Determine the (x, y) coordinate at the center of the cell enclosing the given text.  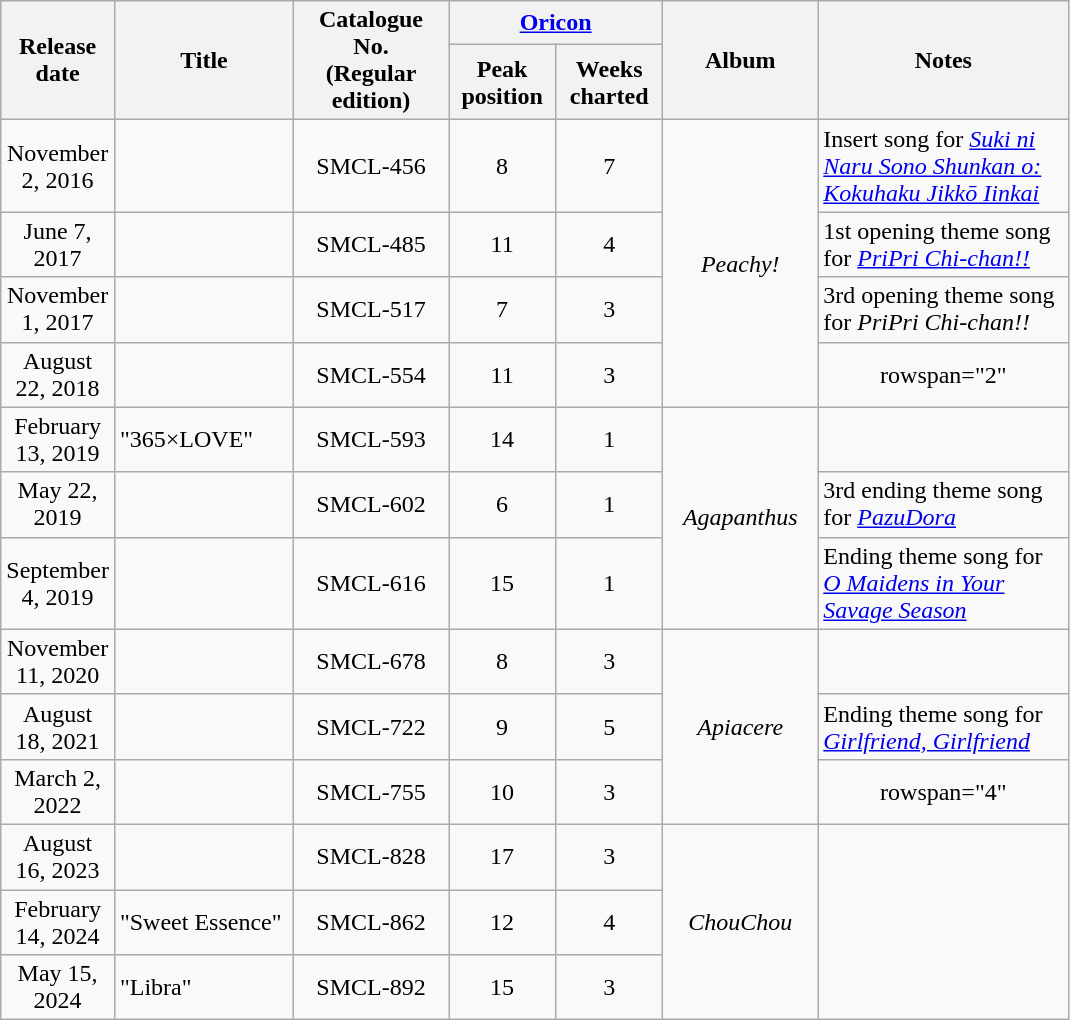
14 (502, 440)
Oricon (556, 23)
August 16, 2023 (58, 856)
June 7, 2017 (58, 244)
Peachy! (740, 264)
SMCL-554 (372, 374)
SMCL-593 (372, 440)
Insert song for Suki ni Naru Sono Shunkan o: Kokuhaku Jikkō Iinkai (944, 166)
SMCL-602 (372, 504)
Ending theme song for O Maidens in Your Savage Season (944, 583)
Apiacere (740, 726)
SMCL-722 (372, 726)
6 (502, 504)
February 14, 2024 (58, 922)
1st opening theme song for PriPri Chi-chan!! (944, 244)
SMCL-755 (372, 792)
"Libra" (204, 988)
August 18, 2021 (58, 726)
Agapanthus (740, 518)
Title (204, 60)
5 (610, 726)
March 2, 2022 (58, 792)
"365×LOVE" (204, 440)
May 22, 2019 (58, 504)
Catalogue No.(Regular edition) (372, 60)
September 4, 2019 (58, 583)
SMCL-616 (372, 583)
SMCL-828 (372, 856)
August 22, 2018 (58, 374)
Weekscharted (610, 82)
Ending theme song for Girlfriend, Girlfriend (944, 726)
Album (740, 60)
November 2, 2016 (58, 166)
ChouChou (740, 922)
November 1, 2017 (58, 310)
February 13, 2019 (58, 440)
17 (502, 856)
9 (502, 726)
10 (502, 792)
SMCL-892 (372, 988)
May 15, 2024 (58, 988)
rowspan="2" (944, 374)
November 11, 2020 (58, 662)
SMCL-517 (372, 310)
3rd ending theme song for PazuDora (944, 504)
SMCL-485 (372, 244)
"Sweet Essence" (204, 922)
Notes (944, 60)
SMCL-862 (372, 922)
Release date (58, 60)
SMCL-678 (372, 662)
Peakposition (502, 82)
3rd opening theme song for PriPri Chi-chan!! (944, 310)
rowspan="4" (944, 792)
SMCL-456 (372, 166)
12 (502, 922)
